Identify which cell holds the provided text, then report its (x, y) central coordinate. 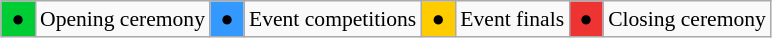
Event finals (512, 19)
Closing ceremony (687, 19)
Event competitions (332, 19)
Opening ceremony (122, 19)
